Detect which cell encompasses the target text, then output its (x, y) center coordinate. 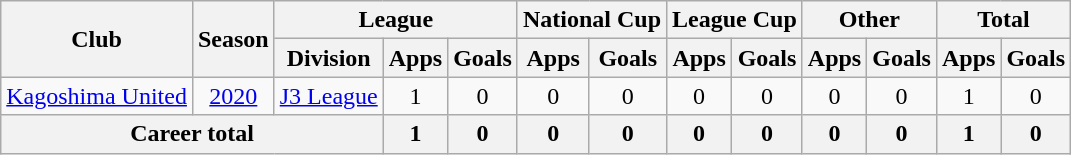
2020 (233, 96)
Club (97, 39)
League Cup (735, 20)
League (396, 20)
Kagoshima United (97, 96)
Season (233, 39)
Total (1003, 20)
J3 League (328, 96)
Other (869, 20)
National Cup (592, 20)
Division (328, 58)
Career total (192, 134)
